Capture the cell that displays the provided text and extract its (x, y) central coordinate. 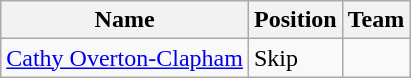
Team (376, 20)
Cathy Overton-Clapham (125, 58)
Position (295, 20)
Name (125, 20)
Skip (295, 58)
